From the cell containing the given text, extract its center point as (x, y) coordinate. 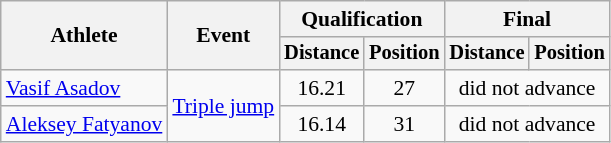
Vasif Asadov (84, 88)
27 (404, 88)
31 (404, 124)
Triple jump (223, 106)
Aleksey Fatyanov (84, 124)
Final (526, 19)
16.21 (322, 88)
Athlete (84, 36)
16.14 (322, 124)
Qualification (362, 19)
Event (223, 36)
